Pinpoint the cell where the given text exists, returning its [x, y] midpoint coordinate. 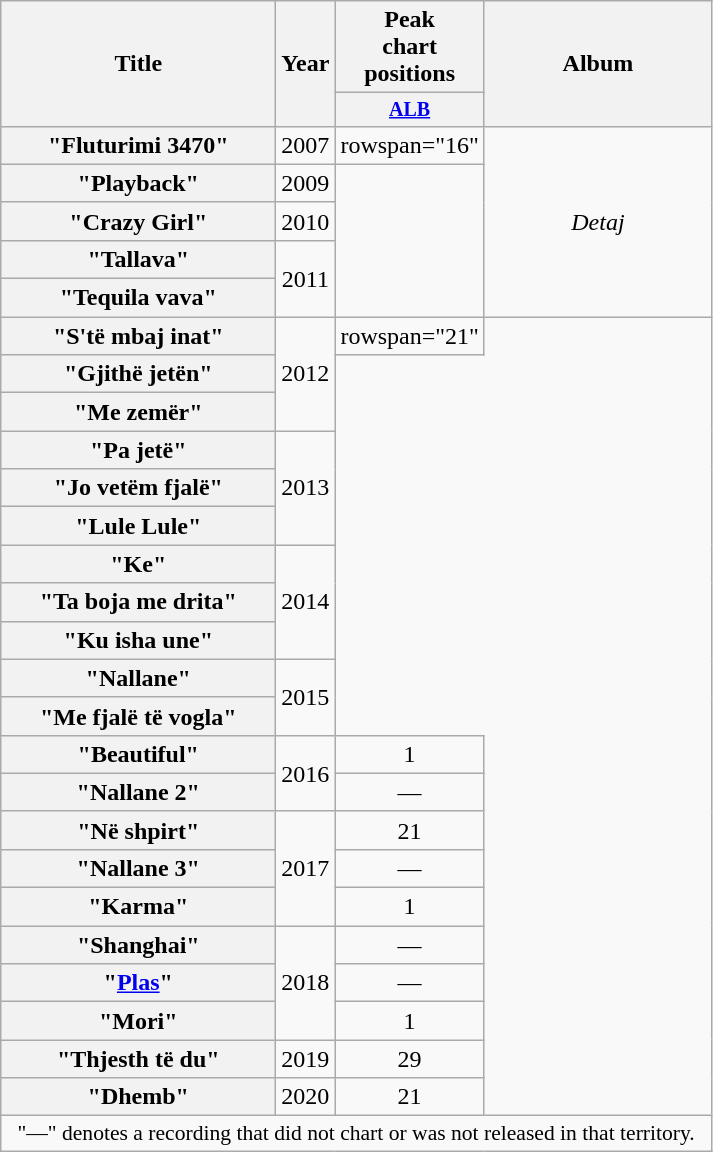
2019 [306, 1059]
"Beautiful" [138, 754]
29 [410, 1059]
"Karma" [138, 907]
"Fluturimi 3470" [138, 145]
"—" denotes a recording that did not chart or was not released in that territory. [356, 1134]
"Ku isha une" [138, 640]
2014 [306, 602]
"Playback" [138, 183]
2009 [306, 183]
"Pa jetë" [138, 450]
"Lule Lule" [138, 526]
"Shanghai" [138, 945]
"Ke" [138, 564]
2016 [306, 773]
"Tequila vava" [138, 298]
rowspan="16" [410, 145]
"Nallane 3" [138, 868]
"Gjithë jetën" [138, 374]
Peakchartpositions [410, 47]
"Në shpirt" [138, 830]
Detaj [598, 221]
2007 [306, 145]
2012 [306, 374]
"Me fjalë të vogla" [138, 716]
"Nallane 2" [138, 792]
rowspan="21" [410, 336]
"Plas" [138, 983]
Year [306, 64]
Title [138, 64]
"Mori" [138, 1021]
"Crazy Girl" [138, 221]
"Dhemb" [138, 1097]
"Ta boja me drita" [138, 602]
2018 [306, 983]
2015 [306, 697]
"Jo vetëm fjalë" [138, 488]
"Tallava" [138, 259]
"S'të mbaj inat" [138, 336]
2011 [306, 278]
"Thjesth të du" [138, 1059]
2017 [306, 868]
Album [598, 64]
2020 [306, 1097]
"Me zemër" [138, 412]
2010 [306, 221]
ALB [410, 110]
"Nallane" [138, 678]
2013 [306, 488]
